Output the [x, y] coordinate of the center of the cell containing the given text.  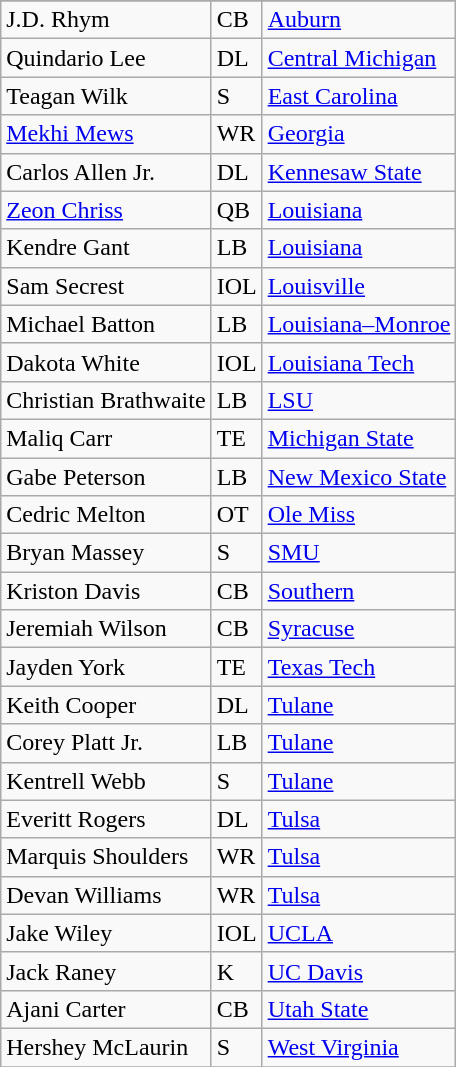
Devan Williams [106, 895]
Syracuse [359, 629]
Georgia [359, 134]
Central Michigan [359, 58]
QB [236, 210]
Kendre Gant [106, 248]
J.D. Rhym [106, 20]
Cedric Melton [106, 515]
Dakota White [106, 362]
Kriston Davis [106, 591]
Jack Raney [106, 971]
Christian Brathwaite [106, 400]
Auburn [359, 20]
East Carolina [359, 96]
Michigan State [359, 438]
Kentrell Webb [106, 781]
SMU [359, 553]
Ajani Carter [106, 1009]
Marquis Shoulders [106, 857]
Corey Platt Jr. [106, 743]
UCLA [359, 933]
Keith Cooper [106, 705]
Sam Secrest [106, 286]
Quindario Lee [106, 58]
Louisiana Tech [359, 362]
Jayden York [106, 667]
Texas Tech [359, 667]
Mekhi Mews [106, 134]
Kennesaw State [359, 172]
Ole Miss [359, 515]
Michael Batton [106, 324]
K [236, 971]
New Mexico State [359, 477]
Teagan Wilk [106, 96]
Jake Wiley [106, 933]
LSU [359, 400]
West Virginia [359, 1047]
Gabe Peterson [106, 477]
Maliq Carr [106, 438]
Southern [359, 591]
OT [236, 515]
Everitt Rogers [106, 819]
Louisiana–Monroe [359, 324]
Bryan Massey [106, 553]
Hershey McLaurin [106, 1047]
Jeremiah Wilson [106, 629]
UC Davis [359, 971]
Zeon Chriss [106, 210]
Louisville [359, 286]
Carlos Allen Jr. [106, 172]
Utah State [359, 1009]
